Capture the cell that displays the provided text and extract its (X, Y) central coordinate. 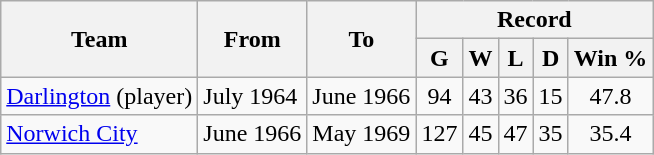
35.4 (610, 134)
Darlington (player) (100, 96)
35 (550, 134)
L (516, 58)
47.8 (610, 96)
D (550, 58)
45 (480, 134)
May 1969 (362, 134)
From (252, 39)
127 (440, 134)
43 (480, 96)
W (480, 58)
To (362, 39)
15 (550, 96)
94 (440, 96)
July 1964 (252, 96)
Win % (610, 58)
Norwich City (100, 134)
36 (516, 96)
G (440, 58)
Record (534, 20)
47 (516, 134)
Team (100, 39)
